Detect which cell encompasses the target text, then output its [x, y] center coordinate. 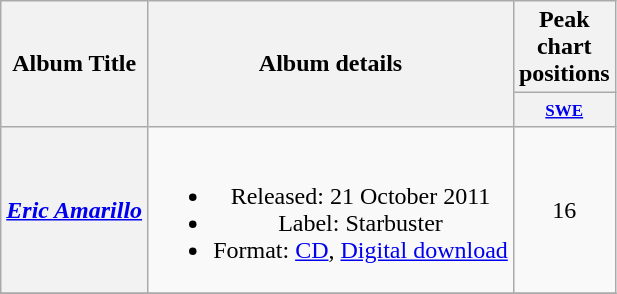
Album Title [74, 64]
Peak chart positions [564, 47]
Released: 21 October 2011Label: StarbusterFormat: CD, Digital download [331, 210]
Album details [331, 64]
SWE [564, 110]
Eric Amarillo [74, 210]
16 [564, 210]
